Output the [X, Y] coordinate of the center of the cell containing the given text.  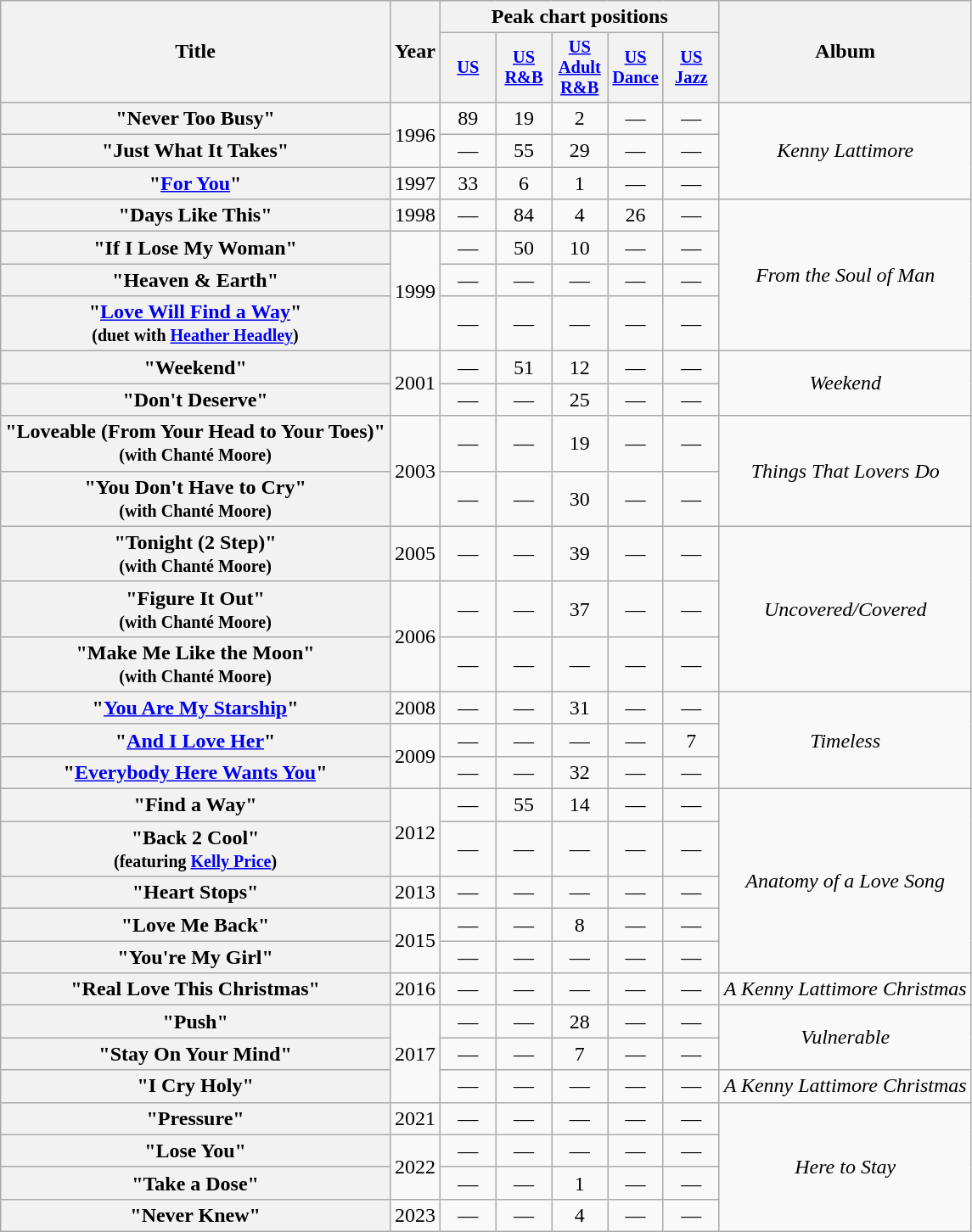
2012 [414, 833]
2005 [414, 553]
2021 [414, 1118]
"Heart Stops" [195, 893]
US Adult R&B [580, 68]
Kenny Lattimore [846, 150]
"Just What It Takes" [195, 151]
51 [524, 367]
28 [580, 1022]
8 [580, 925]
2022 [414, 1167]
37 [580, 609]
"Push" [195, 1022]
"Lose You" [195, 1151]
2013 [414, 893]
50 [524, 248]
33 [468, 183]
Album [846, 52]
US [468, 68]
1996 [414, 134]
"Love Will Find a Way"(duet with Heather Headley) [195, 324]
84 [524, 216]
"Pressure" [195, 1118]
Anatomy of a Love Song [846, 881]
2003 [414, 471]
"Figure It Out"(with Chanté Moore) [195, 609]
2 [580, 118]
"Days Like This" [195, 216]
"Never Too Busy" [195, 118]
2008 [414, 708]
US Dance [636, 68]
Vulnerable [846, 1038]
"Back 2 Cool"(featuring Kelly Price) [195, 848]
"You Don't Have to Cry"(with Chanté Moore) [195, 499]
2023 [414, 1215]
"Weekend" [195, 367]
1997 [414, 183]
Weekend [846, 384]
2015 [414, 941]
"Heaven & Earth" [195, 280]
Peak chart positions [579, 17]
"Make Me Like the Moon"(with Chanté Moore) [195, 664]
US R&B [524, 68]
30 [580, 499]
1998 [414, 216]
12 [580, 367]
10 [580, 248]
2017 [414, 1054]
31 [580, 708]
"And I Love Her" [195, 740]
2001 [414, 384]
2009 [414, 756]
89 [468, 118]
14 [580, 805]
39 [580, 553]
25 [580, 400]
"Loveable (From Your Head to Your Toes)"(with Chanté Moore) [195, 443]
Here to Stay [846, 1167]
"Everybody Here Wants You" [195, 772]
"Stay On Your Mind" [195, 1054]
"You're My Girl" [195, 957]
"Real Love This Christmas" [195, 989]
"Never Knew" [195, 1215]
Things That Lovers Do [846, 471]
"Love Me Back" [195, 925]
29 [580, 151]
US Jazz [691, 68]
Uncovered/Covered [846, 609]
"Don't Deserve" [195, 400]
"Tonight (2 Step)"(with Chanté Moore) [195, 553]
26 [636, 216]
2016 [414, 989]
Timeless [846, 740]
"I Cry Holy" [195, 1086]
"If I Lose My Woman" [195, 248]
"For You" [195, 183]
"Take a Dose" [195, 1183]
From the Soul of Man [846, 275]
"Find a Way" [195, 805]
6 [524, 183]
32 [580, 772]
1999 [414, 292]
"You Are My Starship" [195, 708]
Title [195, 52]
2006 [414, 636]
Year [414, 52]
